Capture the cell that displays the provided text and extract its (X, Y) central coordinate. 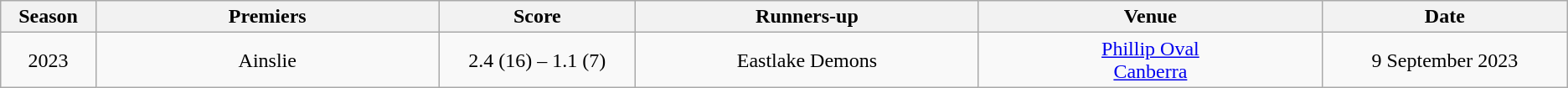
Eastlake Demons (807, 60)
Premiers (267, 17)
Ainslie (267, 60)
Date (1444, 17)
9 September 2023 (1444, 60)
Runners-up (807, 17)
2023 (49, 60)
Season (49, 17)
Phillip OvalCanberra (1150, 60)
Venue (1150, 17)
2.4 (16) – 1.1 (7) (537, 60)
Score (537, 17)
